Search for the cell housing the specified text and yield its [X, Y] center coordinate. 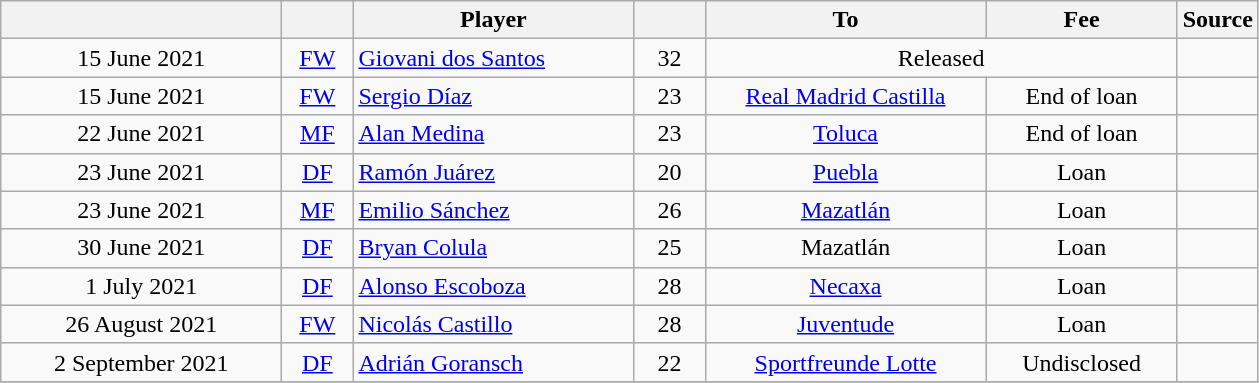
2 September 2021 [142, 362]
Sergio Díaz [494, 96]
Ramón Juárez [494, 172]
Player [494, 20]
Emilio Sánchez [494, 210]
22 June 2021 [142, 134]
Sportfreunde Lotte [846, 362]
26 August 2021 [142, 324]
Undisclosed [1082, 362]
To [846, 20]
Puebla [846, 172]
22 [670, 362]
Fee [1082, 20]
32 [670, 58]
Real Madrid Castilla [846, 96]
Bryan Colula [494, 248]
Alan Medina [494, 134]
Nicolás Castillo [494, 324]
Necaxa [846, 286]
Adrián Goransch [494, 362]
20 [670, 172]
25 [670, 248]
Juventude [846, 324]
Source [1218, 20]
1 July 2021 [142, 286]
Released [941, 58]
Toluca [846, 134]
Alonso Escoboza [494, 286]
Giovani dos Santos [494, 58]
26 [670, 210]
30 June 2021 [142, 248]
